Extract the (X, Y) coordinate from the center of the cell holding the provided text.  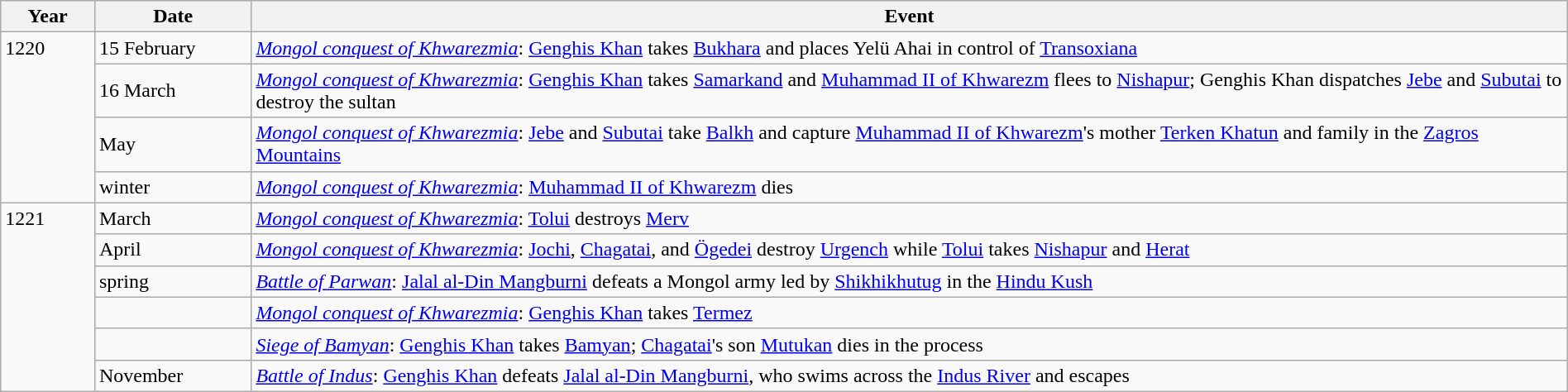
Siege of Bamyan: Genghis Khan takes Bamyan; Chagatai's son Mutukan dies in the process (910, 344)
March (172, 218)
Event (910, 17)
winter (172, 187)
Mongol conquest of Khwarezmia: Genghis Khan takes Bukhara and places Yelü Ahai in control of Transoxiana (910, 48)
Year (48, 17)
Mongol conquest of Khwarezmia: Genghis Khan takes Termez (910, 313)
1220 (48, 117)
spring (172, 281)
Mongol conquest of Khwarezmia: Tolui destroys Merv (910, 218)
Battle of Indus: Genghis Khan defeats Jalal al-Din Mangburni, who swims across the Indus River and escapes (910, 375)
Mongol conquest of Khwarezmia: Muhammad II of Khwarezm dies (910, 187)
Mongol conquest of Khwarezmia: Jochi, Chagatai, and Ögedei destroy Urgench while Tolui takes Nishapur and Herat (910, 250)
May (172, 144)
November (172, 375)
Battle of Parwan: Jalal al-Din Mangburni defeats a Mongol army led by Shikhikhutug in the Hindu Kush (910, 281)
15 February (172, 48)
16 March (172, 91)
Date (172, 17)
1221 (48, 297)
April (172, 250)
